Detect which cell encompasses the target text, then output its [x, y] center coordinate. 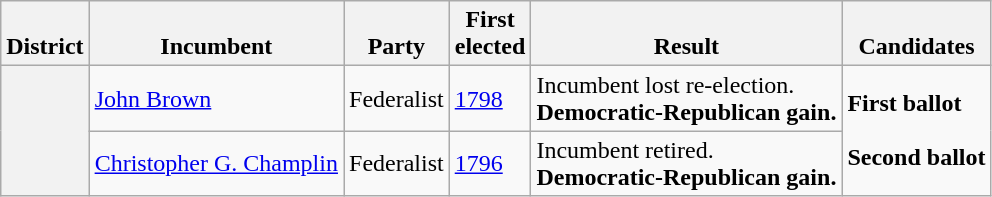
1796 [490, 164]
Incumbent lost re-election.Democratic-Republican gain. [686, 98]
Result [686, 34]
First ballot Second ballot [916, 131]
Christopher G. Champlin [216, 164]
Party [397, 34]
District [45, 34]
Incumbent [216, 34]
Incumbent retired.Democratic-Republican gain. [686, 164]
Firstelected [490, 34]
Candidates [916, 34]
1798 [490, 98]
John Brown [216, 98]
